From the cell containing the given text, extract its center point as (x, y) coordinate. 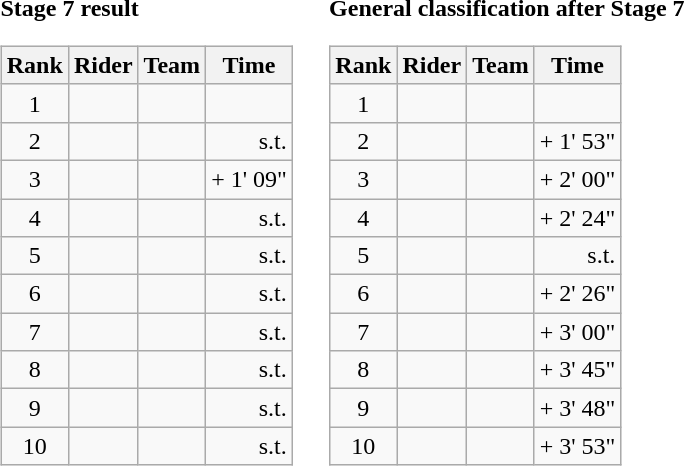
+ 1' 09" (250, 179)
+ 3' 53" (578, 446)
+ 3' 00" (578, 332)
+ 2' 00" (578, 179)
+ 1' 53" (578, 141)
+ 3' 48" (578, 408)
+ 3' 45" (578, 370)
+ 2' 24" (578, 217)
+ 2' 26" (578, 294)
